For the text-containing cell, return its midpoint in [x, y] coordinate format. 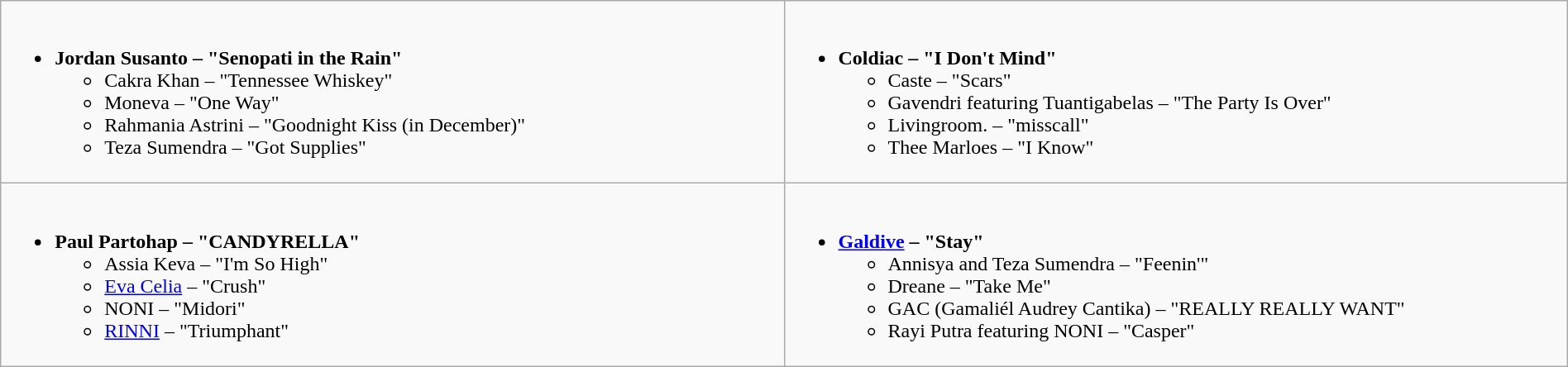
Paul Partohap – "CANDYRELLA"Assia Keva – "I'm So High"Eva Celia – "Crush"NONI – "Midori"RINNI – "Triumphant" [392, 274]
Coldiac – "I Don't Mind"Caste – "Scars"Gavendri featuring Tuantigabelas – "The Party Is Over"Livingroom. – "misscall"Thee Marloes – "I Know" [1176, 93]
